Return [x, y] of the center of cell containing provided text 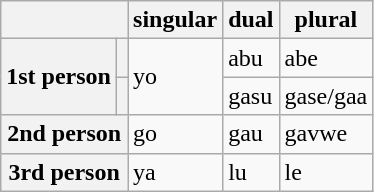
gavwe [326, 134]
gase/gaa [326, 96]
ya [176, 172]
2nd person [64, 134]
dual [251, 20]
abu [251, 58]
go [176, 134]
plural [326, 20]
lu [251, 172]
yo [176, 77]
gasu [251, 96]
le [326, 172]
1st person [59, 77]
abe [326, 58]
3rd person [64, 172]
singular [176, 20]
gau [251, 134]
